Provide the (X, Y) coordinate of the cell's center where the given text is located.  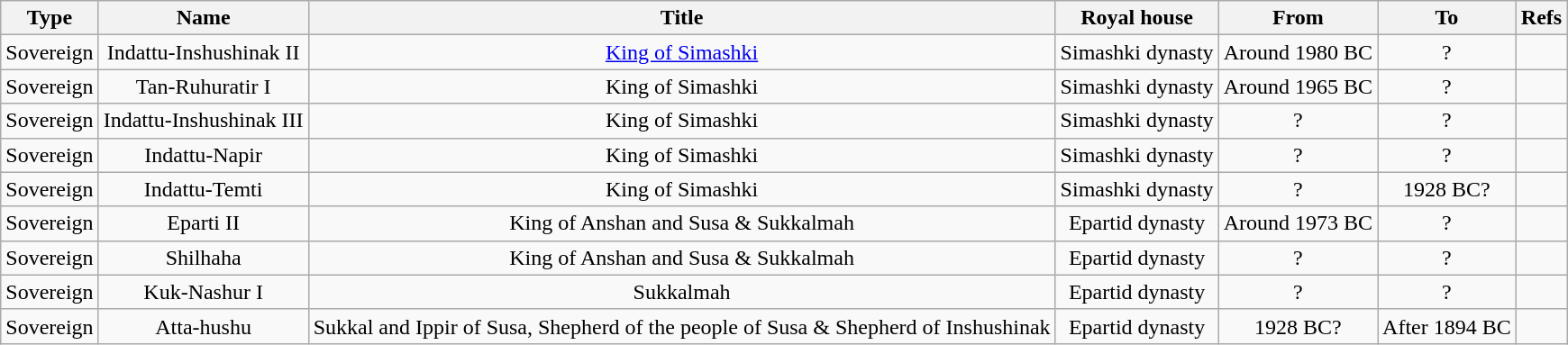
Sukkalmah (681, 292)
From (1298, 18)
To (1447, 18)
Indattu-Temti (204, 189)
Tan-Ruhuratir I (204, 86)
Indattu-Inshushinak III (204, 121)
Shilhaha (204, 258)
Atta-hushu (204, 326)
Refs (1541, 18)
Around 1980 BC (1298, 52)
After 1894 BC (1447, 326)
Around 1973 BC (1298, 223)
Around 1965 BC (1298, 86)
Indattu-Inshushinak II (204, 52)
Name (204, 18)
Kuk-Nashur I (204, 292)
Royal house (1137, 18)
Title (681, 18)
Indattu-Napir (204, 155)
Sukkal and Ippir of Susa, Shepherd of the people of Susa & Shepherd of Inshushinak (681, 326)
Eparti II (204, 223)
Type (50, 18)
